Search for the cell housing the specified text and yield its (x, y) center coordinate. 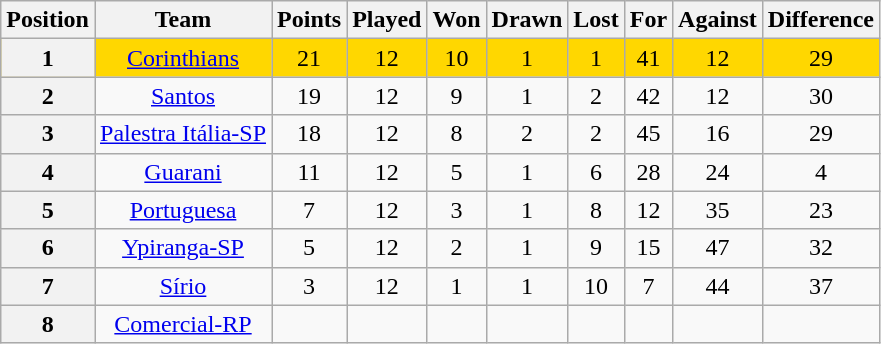
41 (648, 58)
Sírio (182, 286)
42 (648, 96)
15 (648, 248)
45 (648, 134)
21 (310, 58)
Comercial-RP (182, 324)
47 (718, 248)
Against (718, 20)
Played (387, 20)
Guarani (182, 172)
23 (820, 210)
Drawn (527, 20)
30 (820, 96)
24 (718, 172)
19 (310, 96)
For (648, 20)
Points (310, 20)
35 (718, 210)
Position (48, 20)
32 (820, 248)
37 (820, 286)
Lost (596, 20)
Palestra Itália-SP (182, 134)
Corinthians (182, 58)
44 (718, 286)
28 (648, 172)
18 (310, 134)
Won (456, 20)
Portuguesa (182, 210)
Team (182, 20)
Ypiranga-SP (182, 248)
11 (310, 172)
16 (718, 134)
Santos (182, 96)
Difference (820, 20)
